Detect which cell encompasses the target text, then output its (x, y) center coordinate. 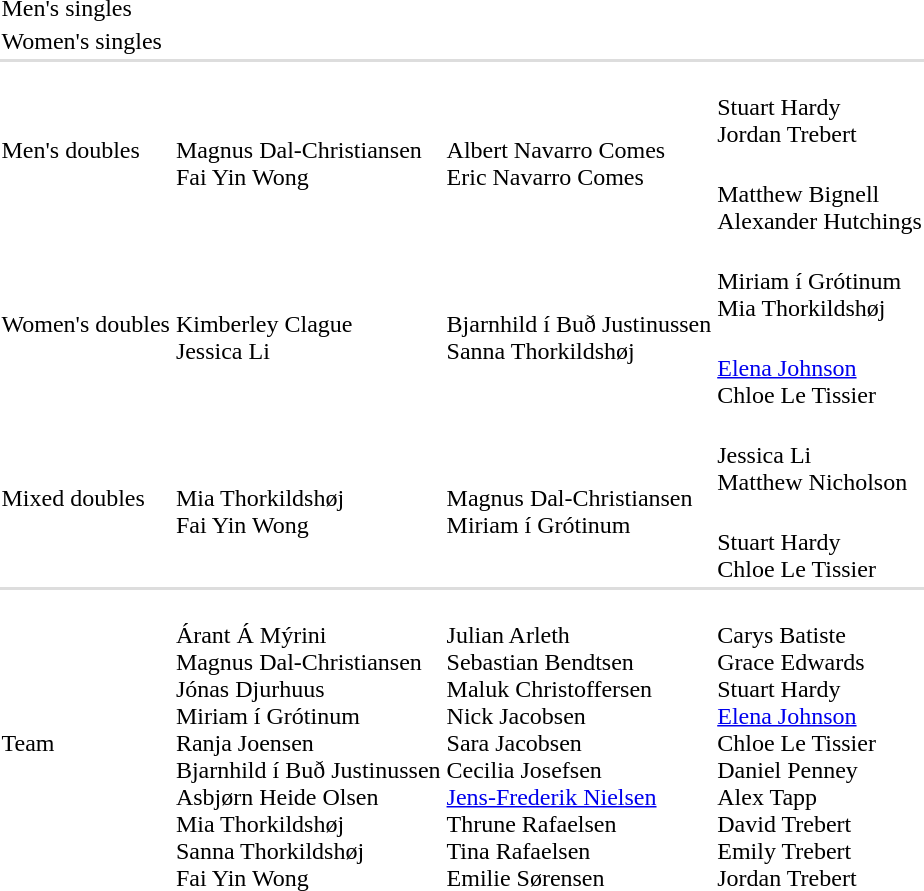
Stuart Hardy Jordan Trebert (820, 107)
Elena Johnson Chloe Le Tissier (820, 368)
Kimberley Clague Jessica Li (308, 324)
Magnus Dal-Christiansen Fai Yin Wong (308, 150)
Mixed doubles (86, 498)
Magnus Dal-ChristiansenMiriam í Grótinum (579, 498)
Women's singles (86, 41)
Mia ThorkildshøjFai Yin Wong (308, 498)
Men's doubles (86, 150)
Bjarnhild í Buð Justinussen Sanna Thorkildshøj (579, 324)
Jessica LiMatthew Nicholson (820, 455)
Stuart Hardy Chloe Le Tissier (820, 542)
Albert Navarro Comes Eric Navarro Comes (579, 150)
Matthew Bignell Alexander Hutchings (820, 194)
Women's doubles (86, 324)
Miriam í Grótinum Mia Thorkildshøj (820, 281)
